Return the [X, Y] coordinate for the center point of the cell that contains the specified text.  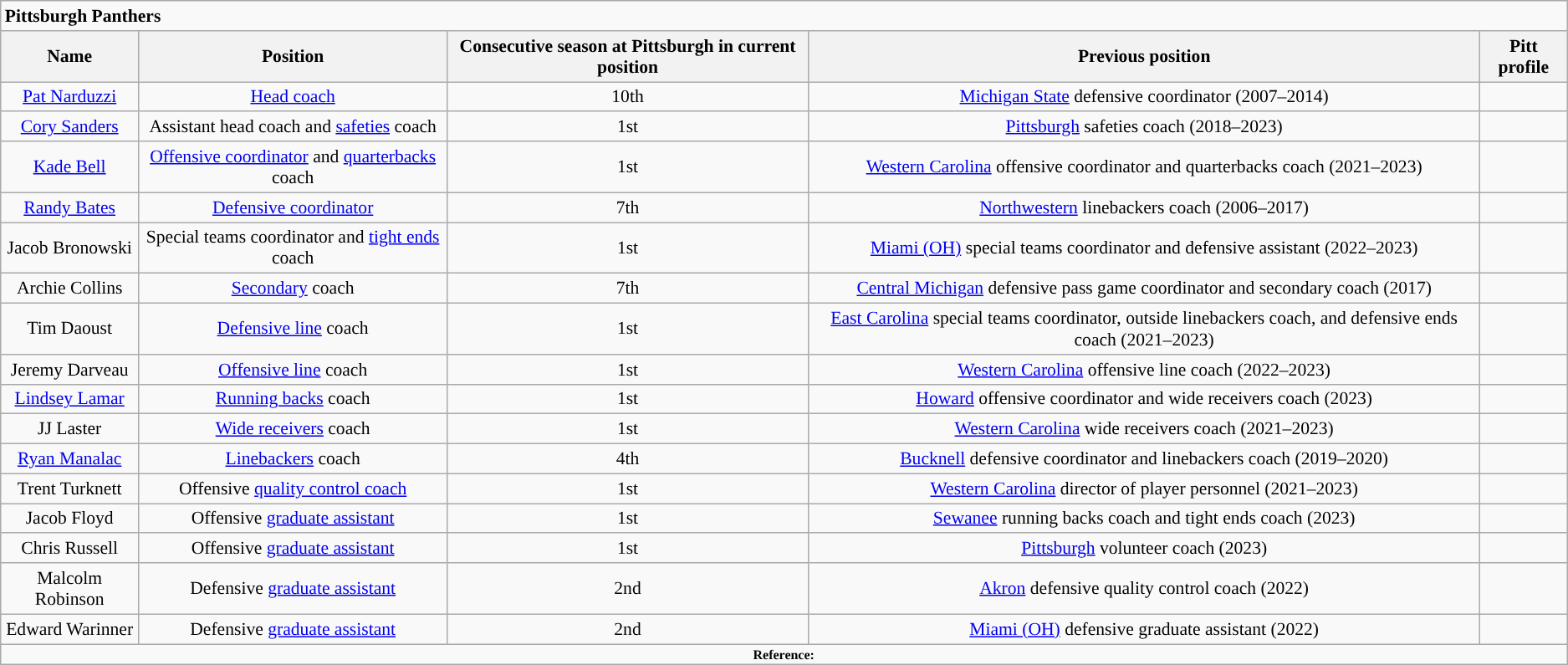
Offensive coordinator and quarterbacks coach [293, 167]
Name [70, 57]
Jeremy Darveau [70, 370]
Head coach [293, 97]
Wide receivers coach [293, 429]
Running backs coach [293, 399]
Special teams coordinator and tight ends coach [293, 248]
Offensive quality control coach [293, 489]
Linebackers coach [293, 459]
Offensive line coach [293, 370]
Pitt profile [1524, 57]
Pittsburgh safeties coach (2018–2023) [1144, 127]
Michigan State defensive coordinator (2007–2014) [1144, 97]
Central Michigan defensive pass game coordinator and secondary coach (2017) [1144, 289]
Sewanee running backs coach and tight ends coach (2023) [1144, 519]
Western Carolina director of player personnel (2021–2023) [1144, 489]
Position [293, 57]
Miami (OH) special teams coordinator and defensive assistant (2022–2023) [1144, 248]
Akron defensive quality control coach (2022) [1144, 589]
Jacob Bronowski [70, 248]
Malcolm Robinson [70, 589]
Defensive coordinator [293, 207]
Trent Turknett [70, 489]
Archie Collins [70, 289]
Reference: [784, 654]
Northwestern linebackers coach (2006–2017) [1144, 207]
Bucknell defensive coordinator and linebackers coach (2019–2020) [1144, 459]
Miami (OH) defensive graduate assistant (2022) [1144, 629]
East Carolina special teams coordinator, outside linebackers coach, and defensive ends coach (2021–2023) [1144, 330]
Kade Bell [70, 167]
10th [628, 97]
Jacob Floyd [70, 519]
Tim Daoust [70, 330]
Howard offensive coordinator and wide receivers coach (2023) [1144, 399]
Cory Sanders [70, 127]
Ryan Manalac [70, 459]
Defensive line coach [293, 330]
Edward Warinner [70, 629]
Western Carolina offensive coordinator and quarterbacks coach (2021–2023) [1144, 167]
Pittsburgh Panthers [784, 16]
Pittsburgh volunteer coach (2023) [1144, 549]
Randy Bates [70, 207]
Western Carolina offensive line coach (2022–2023) [1144, 370]
JJ Laster [70, 429]
Secondary coach [293, 289]
Chris Russell [70, 549]
Assistant head coach and safeties coach [293, 127]
Consecutive season at Pittsburgh in current position [628, 57]
Pat Narduzzi [70, 97]
4th [628, 459]
Western Carolina wide receivers coach (2021–2023) [1144, 429]
Lindsey Lamar [70, 399]
Previous position [1144, 57]
